Determine the (X, Y) coordinate at the center of the cell enclosing the given text.  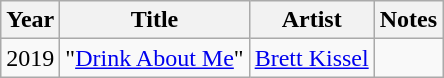
Notes (408, 20)
"Drink About Me" (154, 58)
Artist (312, 20)
Title (154, 20)
Brett Kissel (312, 58)
Year (30, 20)
2019 (30, 58)
